Return the (X, Y) coordinate for the center point of the cell that contains the specified text.  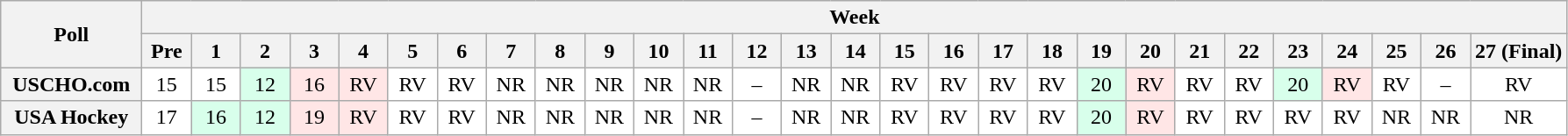
26 (1445, 51)
2 (265, 51)
Pre (167, 51)
13 (806, 51)
1 (216, 51)
5 (412, 51)
10 (658, 51)
11 (707, 51)
6 (462, 51)
3 (314, 51)
21 (1199, 51)
22 (1249, 51)
4 (363, 51)
7 (511, 51)
27 (Final) (1519, 51)
Week (855, 18)
18 (1052, 51)
14 (856, 51)
8 (560, 51)
25 (1396, 51)
Poll (72, 34)
24 (1347, 51)
USA Hockey (72, 118)
23 (1298, 51)
9 (609, 51)
USCHO.com (72, 84)
